Detect which cell encompasses the target text, then output its [X, Y] center coordinate. 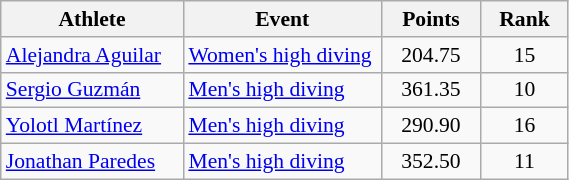
11 [524, 162]
Event [282, 19]
352.50 [431, 162]
361.35 [431, 90]
10 [524, 90]
15 [524, 55]
Rank [524, 19]
Sergio Guzmán [92, 90]
Jonathan Paredes [92, 162]
Yolotl Martínez [92, 126]
290.90 [431, 126]
Women's high diving [282, 55]
Athlete [92, 19]
Alejandra Aguilar [92, 55]
204.75 [431, 55]
16 [524, 126]
Points [431, 19]
